Return the [x, y] coordinate for the center point of the cell that contains the specified text.  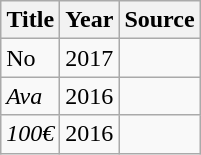
Year [90, 20]
100€ [30, 134]
Source [160, 20]
Title [30, 20]
2017 [90, 58]
No [30, 58]
Ava [30, 96]
